Locate the cell with the specified text and output its [x, y] center coordinate. 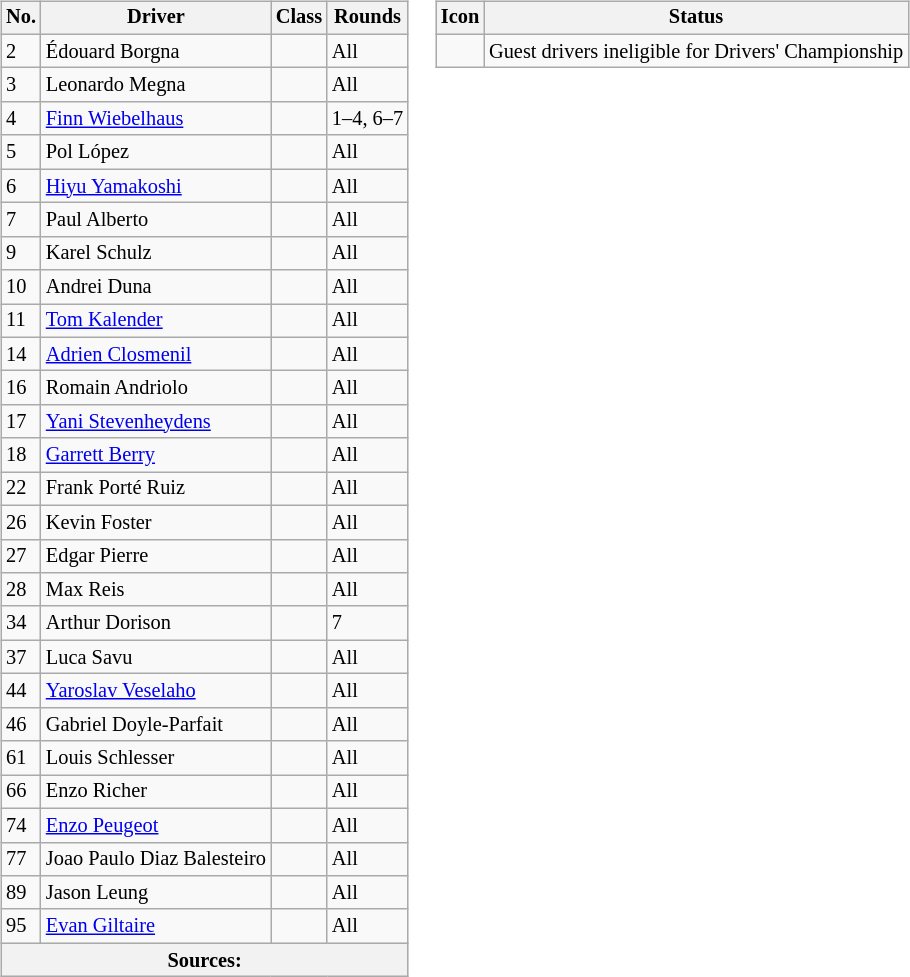
Luca Savu [156, 657]
Gabriel Doyle-Parfait [156, 724]
Joao Paulo Diaz Balesteiro [156, 859]
5 [21, 152]
4 [21, 119]
89 [21, 893]
26 [21, 522]
17 [21, 422]
Max Reis [156, 590]
22 [21, 489]
Sources: [204, 960]
Louis Schlesser [156, 758]
10 [21, 287]
Arthur Dorison [156, 623]
95 [21, 926]
28 [21, 590]
9 [21, 253]
6 [21, 186]
18 [21, 455]
Rounds [368, 18]
Yani Stevenheydens [156, 422]
37 [21, 657]
Finn Wiebelhaus [156, 119]
Adrien Closmenil [156, 354]
Tom Kalender [156, 321]
No. [21, 18]
Paul Alberto [156, 220]
77 [21, 859]
74 [21, 825]
Evan Giltaire [156, 926]
Frank Porté Ruiz [156, 489]
Status [696, 18]
Leonardo Megna [156, 85]
61 [21, 758]
Class [299, 18]
Andrei Duna [156, 287]
44 [21, 691]
16 [21, 388]
Enzo Richer [156, 792]
Driver [156, 18]
3 [21, 85]
66 [21, 792]
34 [21, 623]
Guest drivers ineligible for Drivers' Championship [696, 51]
Yaroslav Veselaho [156, 691]
Édouard Borgna [156, 51]
Pol López [156, 152]
Enzo Peugeot [156, 825]
27 [21, 556]
1–4, 6–7 [368, 119]
11 [21, 321]
2 [21, 51]
Edgar Pierre [156, 556]
46 [21, 724]
Jason Leung [156, 893]
Hiyu Yamakoshi [156, 186]
Kevin Foster [156, 522]
Romain Andriolo [156, 388]
Icon [460, 18]
14 [21, 354]
Garrett Berry [156, 455]
Karel Schulz [156, 253]
